Extract the (x, y) coordinate from the center of the cell holding the provided text.  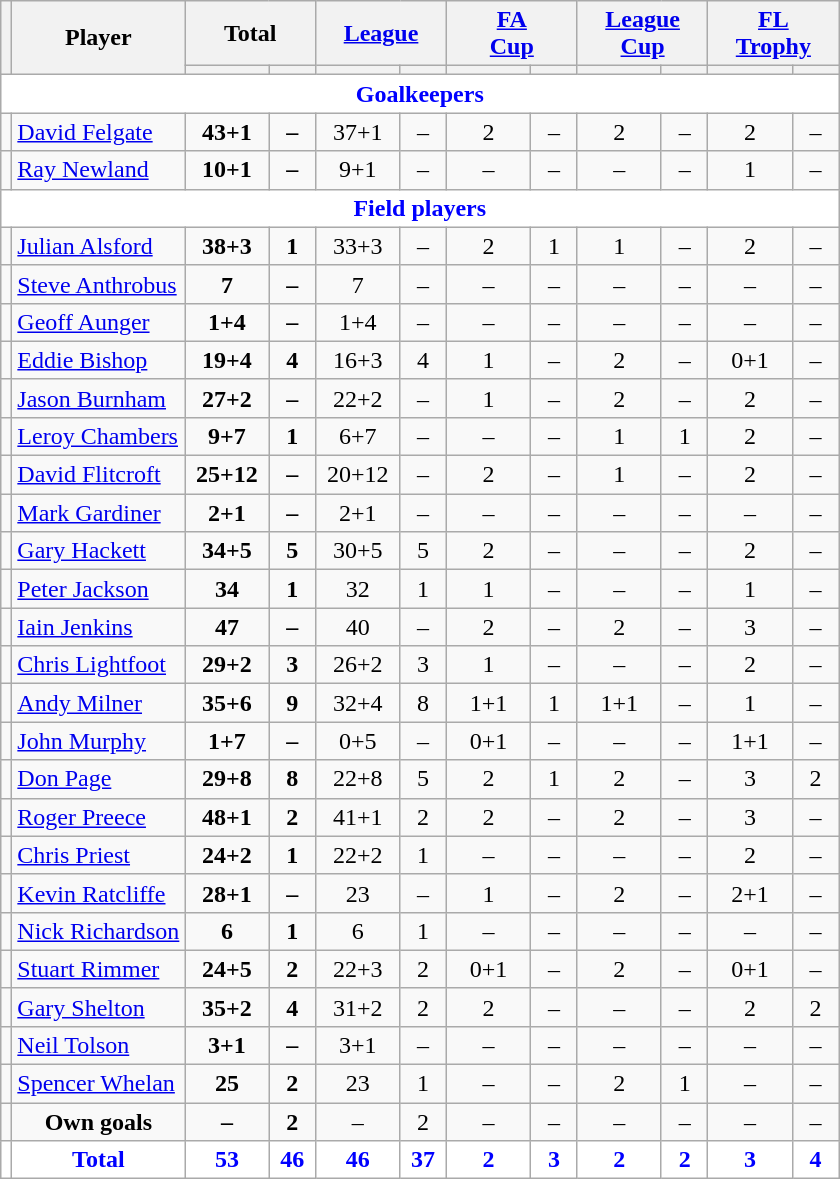
47 (227, 627)
41+1 (358, 817)
19+4 (227, 360)
28+1 (227, 893)
Ray Newland (98, 170)
10+1 (227, 170)
6+7 (358, 437)
Chris Lightfoot (98, 665)
26+2 (358, 665)
Chris Priest (98, 855)
0+5 (358, 741)
Goalkeepers (420, 94)
25 (227, 1084)
David Flitcroft (98, 475)
FLTrophy (774, 34)
Iain Jenkins (98, 627)
31+2 (358, 1007)
35+2 (227, 1007)
22+3 (358, 969)
34 (227, 589)
Kevin Ratcliffe (98, 893)
27+2 (227, 398)
9 (292, 703)
Gary Hackett (98, 551)
Nick Richardson (98, 931)
David Felgate (98, 132)
25+12 (227, 475)
Gary Shelton (98, 1007)
32 (358, 589)
Jason Burnham (98, 398)
Mark Gardiner (98, 513)
Andy Milner (98, 703)
Spencer Whelan (98, 1084)
Roger Preece (98, 817)
30+5 (358, 551)
Steve Anthrobus (98, 284)
LeagueCup (642, 34)
22+8 (358, 779)
9+7 (227, 437)
Field players (420, 208)
20+12 (358, 475)
9+1 (358, 170)
43+1 (227, 132)
Eddie Bishop (98, 360)
40 (358, 627)
53 (227, 1160)
1+7 (227, 741)
16+3 (358, 360)
37 (424, 1160)
48+1 (227, 817)
34+5 (227, 551)
FACup (512, 34)
37+1 (358, 132)
Leroy Chambers (98, 437)
24+2 (227, 855)
29+2 (227, 665)
Player (98, 38)
24+5 (227, 969)
Don Page (98, 779)
Own goals (98, 1122)
Julian Alsford (98, 246)
League (382, 34)
35+6 (227, 703)
Geoff Aunger (98, 322)
32+4 (358, 703)
33+3 (358, 246)
John Murphy (98, 741)
29+8 (227, 779)
Peter Jackson (98, 589)
38+3 (227, 246)
Neil Tolson (98, 1046)
Stuart Rimmer (98, 969)
